Determine the [X, Y] coordinate at the center of the cell enclosing the given text.  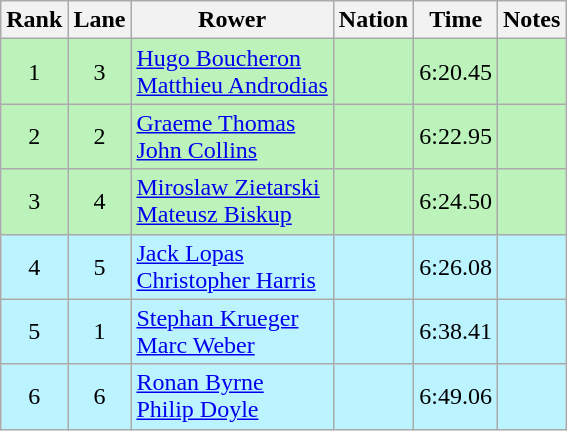
Rower [232, 20]
Ronan ByrnePhilip Doyle [232, 396]
Notes [531, 20]
6:38.41 [456, 332]
6:24.50 [456, 202]
Nation [373, 20]
6:26.08 [456, 266]
Lane [100, 20]
Jack LopasChristopher Harris [232, 266]
6:20.45 [456, 72]
6:49.06 [456, 396]
Graeme ThomasJohn Collins [232, 136]
Hugo BoucheronMatthieu Androdias [232, 72]
Time [456, 20]
6:22.95 [456, 136]
Stephan KruegerMarc Weber [232, 332]
Rank [34, 20]
Miroslaw ZietarskiMateusz Biskup [232, 202]
